Locate the cell with the specified text and output its (X, Y) center coordinate. 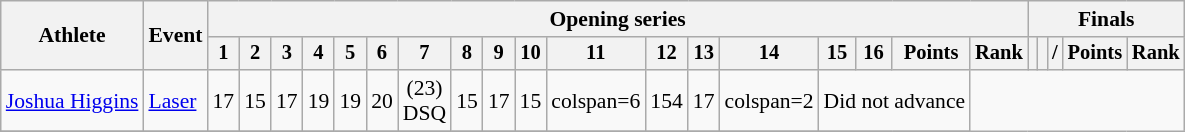
/ (1054, 54)
20 (382, 100)
(23)DSQ (424, 100)
colspan=2 (770, 100)
Did not advance (895, 100)
5 (350, 54)
11 (596, 54)
Event (175, 36)
1 (224, 54)
154 (666, 100)
14 (770, 54)
8 (467, 54)
Laser (175, 100)
10 (531, 54)
colspan=6 (596, 100)
Finals (1106, 19)
2 (255, 54)
6 (382, 54)
12 (666, 54)
3 (287, 54)
Athlete (72, 36)
16 (874, 54)
9 (499, 54)
Opening series (618, 19)
4 (319, 54)
Joshua Higgins (72, 100)
7 (424, 54)
13 (704, 54)
